Extract the [x, y] coordinate from the center of the cell holding the provided text.  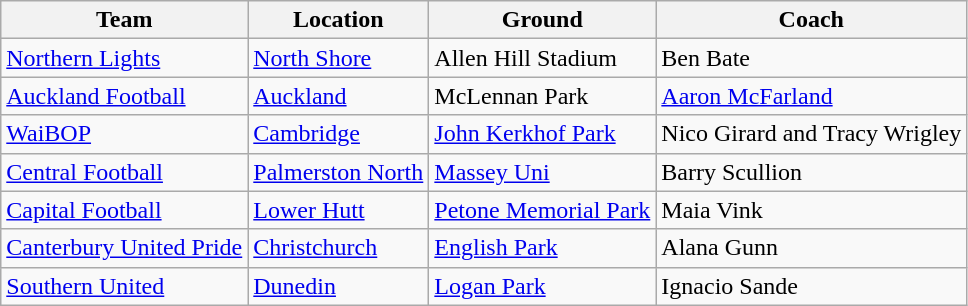
Central Football [124, 172]
Dunedin [338, 286]
Aaron McFarland [812, 96]
Capital Football [124, 210]
North Shore [338, 58]
Barry Scullion [812, 172]
Massey Uni [542, 172]
Palmerston North [338, 172]
McLennan Park [542, 96]
Northern Lights [124, 58]
Petone Memorial Park [542, 210]
Ben Bate [812, 58]
Logan Park [542, 286]
Ground [542, 20]
Alana Gunn [812, 248]
WaiBOP [124, 134]
Auckland [338, 96]
Location [338, 20]
Christchurch [338, 248]
Coach [812, 20]
Ignacio Sande [812, 286]
Team [124, 20]
Nico Girard and Tracy Wrigley [812, 134]
Southern United [124, 286]
Canterbury United Pride [124, 248]
Cambridge [338, 134]
English Park [542, 248]
John Kerkhof Park [542, 134]
Allen Hill Stadium [542, 58]
Maia Vink [812, 210]
Auckland Football [124, 96]
Lower Hutt [338, 210]
